Find where the given text appears and provide that cell's center as (x, y) coordinate. 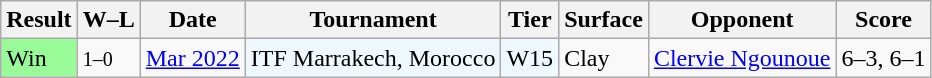
Win (39, 58)
ITF Marrakech, Morocco (373, 58)
1–0 (108, 58)
W15 (530, 58)
Result (39, 20)
Clervie Ngounoue (742, 58)
Clay (604, 58)
Tournament (373, 20)
Score (884, 20)
Surface (604, 20)
Opponent (742, 20)
6–3, 6–1 (884, 58)
Date (192, 20)
W–L (108, 20)
Mar 2022 (192, 58)
Tier (530, 20)
